Determine the (X, Y) coordinate at the center of the cell enclosing the given text.  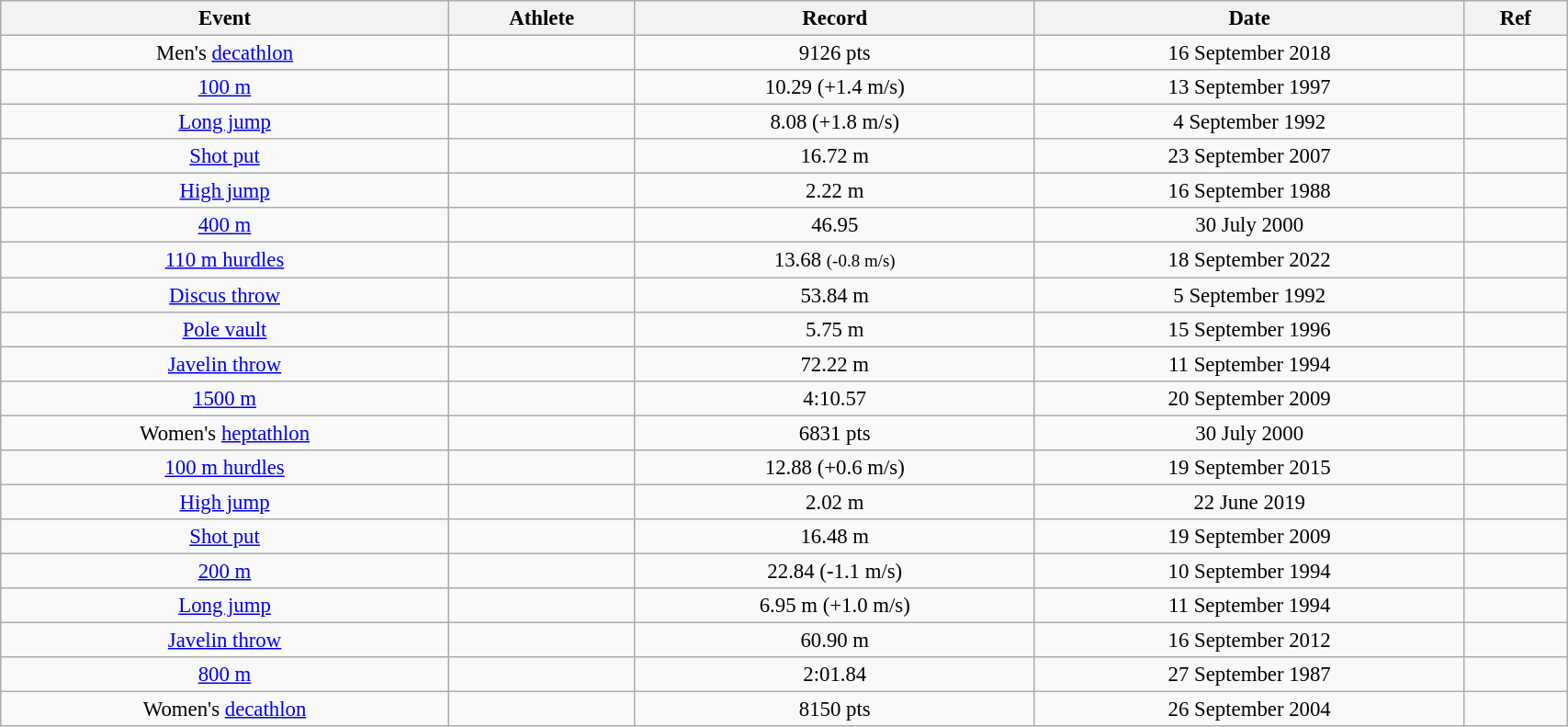
10.29 (+1.4 m/s) (834, 87)
5.75 m (834, 329)
27 September 1987 (1249, 675)
2.22 m (834, 191)
15 September 1996 (1249, 329)
12.88 (+0.6 m/s) (834, 468)
18 September 2022 (1249, 260)
6831 pts (834, 433)
2.02 m (834, 502)
53.84 m (834, 295)
110 m hurdles (225, 260)
Pole vault (225, 329)
22.84 (-1.1 m/s) (834, 571)
4 September 1992 (1249, 122)
19 September 2009 (1249, 537)
2:01.84 (834, 675)
Athlete (542, 18)
16 September 1988 (1249, 191)
46.95 (834, 225)
22 June 2019 (1249, 502)
8150 pts (834, 710)
1500 m (225, 398)
16 September 2018 (1249, 53)
16 September 2012 (1249, 641)
6.95 m (+1.0 m/s) (834, 606)
13.68 (-0.8 m/s) (834, 260)
800 m (225, 675)
16.72 m (834, 156)
19 September 2015 (1249, 468)
8.08 (+1.8 m/s) (834, 122)
Women's heptathlon (225, 433)
Women's decathlon (225, 710)
13 September 1997 (1249, 87)
Ref (1516, 18)
100 m hurdles (225, 468)
Men's decathlon (225, 53)
20 September 2009 (1249, 398)
Discus throw (225, 295)
26 September 2004 (1249, 710)
100 m (225, 87)
Event (225, 18)
Date (1249, 18)
400 m (225, 225)
4:10.57 (834, 398)
200 m (225, 571)
23 September 2007 (1249, 156)
Record (834, 18)
72.22 m (834, 364)
5 September 1992 (1249, 295)
10 September 1994 (1249, 571)
60.90 m (834, 641)
16.48 m (834, 537)
9126 pts (834, 53)
